From the cell containing the given text, extract its center point as [x, y] coordinate. 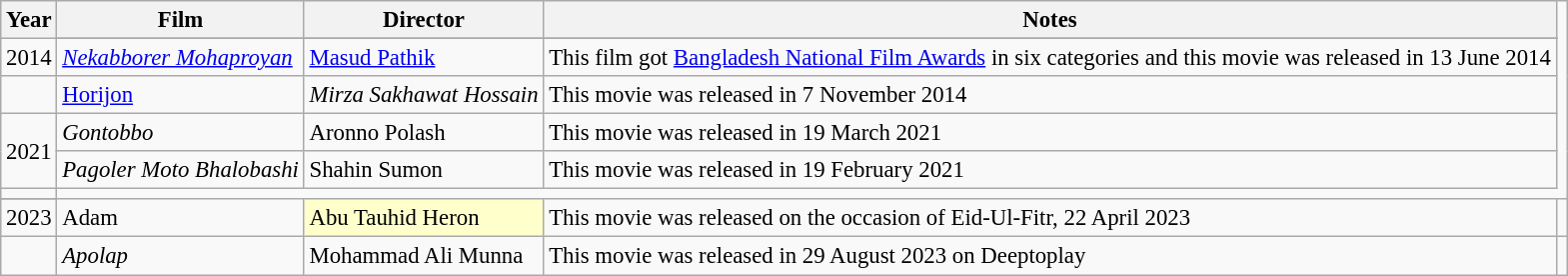
Pagoler Moto Bhalobashi [180, 170]
Shahin Sumon [424, 170]
This movie was released in 19 March 2021 [1049, 133]
2014 [29, 58]
Mirza Sakhawat Hossain [424, 95]
This film got Bangladesh National Film Awards in six categories and this movie was released in 13 June 2014 [1049, 58]
Director [424, 20]
This movie was released in 29 August 2023 on Deeptoplay [1049, 256]
Adam [180, 219]
Film [180, 20]
Nekabborer Mohaproyan [180, 58]
Horijon [180, 95]
Year [29, 20]
This movie was released in 19 February 2021 [1049, 170]
2021 [29, 152]
This movie was released in 7 November 2014 [1049, 95]
Aronno Polash [424, 133]
Gontobbo [180, 133]
2023 [29, 219]
This movie was released on the occasion of Eid-Ul-Fitr, 22 April 2023 [1049, 219]
Masud Pathik [424, 58]
Mohammad Ali Munna [424, 256]
Abu Tauhid Heron [424, 219]
Apolap [180, 256]
Notes [1049, 20]
